Provide the (x, y) coordinate of the cell's center where the given text is located.  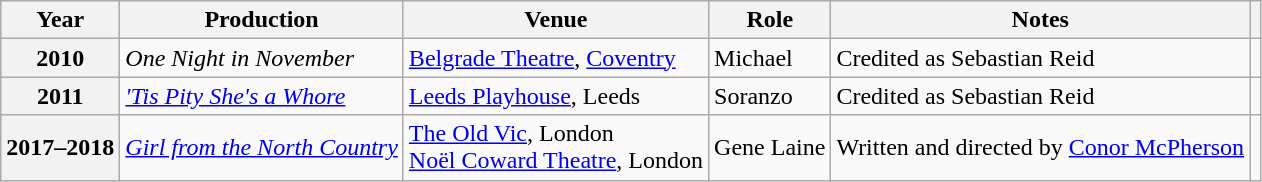
2017–2018 (60, 148)
Venue (556, 20)
One Night in November (262, 58)
Girl from the North Country (262, 148)
Production (262, 20)
Written and directed by Conor McPherson (1040, 148)
2010 (60, 58)
Soranzo (770, 96)
'Tis Pity She's a Whore (262, 96)
Belgrade Theatre, Coventry (556, 58)
Michael (770, 58)
The Old Vic, LondonNoël Coward Theatre, London (556, 148)
Notes (1040, 20)
2011 (60, 96)
Year (60, 20)
Role (770, 20)
Leeds Playhouse, Leeds (556, 96)
Gene Laine (770, 148)
